Search for the cell housing the specified text and yield its [X, Y] center coordinate. 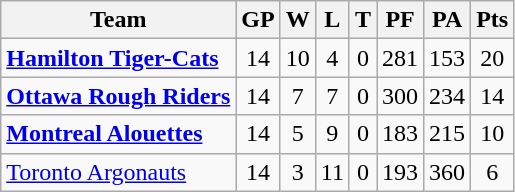
Montreal Alouettes [118, 134]
Pts [492, 20]
Toronto Argonauts [118, 172]
3 [298, 172]
T [362, 20]
281 [400, 58]
215 [448, 134]
153 [448, 58]
PA [448, 20]
360 [448, 172]
GP [258, 20]
5 [298, 134]
4 [332, 58]
9 [332, 134]
20 [492, 58]
Ottawa Rough Riders [118, 96]
PF [400, 20]
L [332, 20]
300 [400, 96]
Team [118, 20]
11 [332, 172]
234 [448, 96]
193 [400, 172]
Hamilton Tiger-Cats [118, 58]
W [298, 20]
183 [400, 134]
6 [492, 172]
